For the text-containing cell, return its midpoint in (x, y) coordinate format. 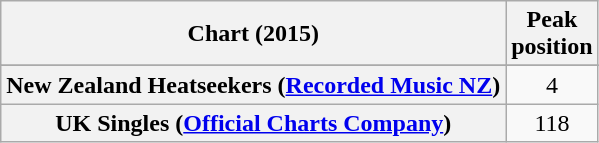
4 (552, 85)
UK Singles (Official Charts Company) (254, 123)
Chart (2015) (254, 34)
Peak position (552, 34)
118 (552, 123)
New Zealand Heatseekers (Recorded Music NZ) (254, 85)
